Return [X, Y] of the center of cell containing provided text 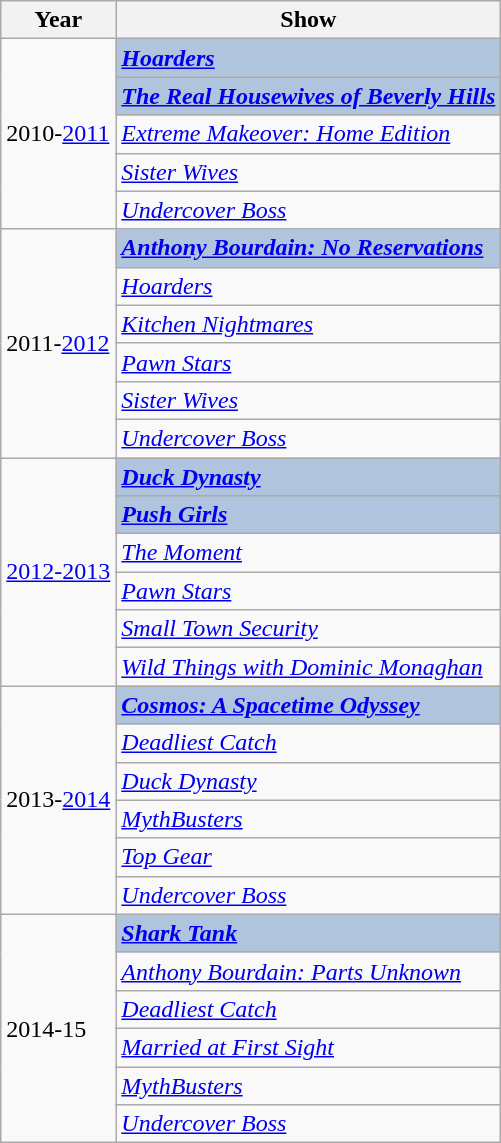
Cosmos: A Spacetime Odyssey [308, 705]
2011-2012 [58, 343]
Anthony Bourdain: Parts Unknown [308, 971]
2010-2011 [58, 134]
Anthony Bourdain: No Reservations [308, 248]
Married at First Sight [308, 1047]
Kitchen Nightmares [308, 324]
Extreme Makeover: Home Edition [308, 134]
2014-15 [58, 1028]
2013-2014 [58, 800]
Top Gear [308, 857]
The Moment [308, 553]
2012-2013 [58, 572]
Shark Tank [308, 933]
Year [58, 20]
Wild Things with Dominic Monaghan [308, 667]
The Real Housewives of Beverly Hills [308, 96]
Show [308, 20]
Small Town Security [308, 629]
Push Girls [308, 515]
